Provide the (x, y) coordinate of the cell's center where the given text is located.  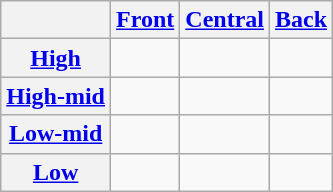
Central (225, 20)
Low-mid (56, 134)
High (56, 58)
Front (146, 20)
Low (56, 172)
Back (302, 20)
High-mid (56, 96)
